Return the [x, y] coordinate for the center point of the cell that contains the specified text.  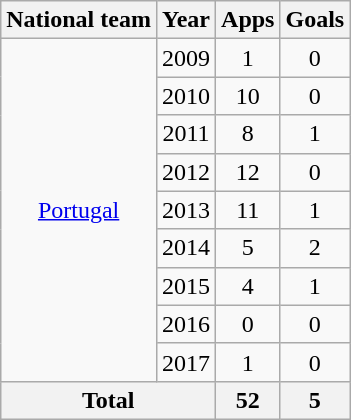
Total [108, 400]
2012 [186, 172]
10 [248, 96]
Apps [248, 20]
National team [79, 20]
52 [248, 400]
Portugal [79, 210]
2 [315, 248]
2013 [186, 210]
2010 [186, 96]
8 [248, 134]
11 [248, 210]
2016 [186, 324]
Year [186, 20]
Goals [315, 20]
2015 [186, 286]
4 [248, 286]
2017 [186, 362]
2009 [186, 58]
2014 [186, 248]
2011 [186, 134]
12 [248, 172]
